Scan for the cell matching the given text and deliver its [x, y] coordinate at center. 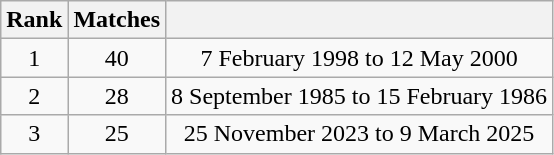
8 September 1985 to 15 February 1986 [360, 96]
1 [34, 58]
28 [117, 96]
25 November 2023 to 9 March 2025 [360, 134]
7 February 1998 to 12 May 2000 [360, 58]
Matches [117, 20]
3 [34, 134]
2 [34, 96]
25 [117, 134]
Rank [34, 20]
40 [117, 58]
